Capture the cell that displays the provided text and extract its (X, Y) central coordinate. 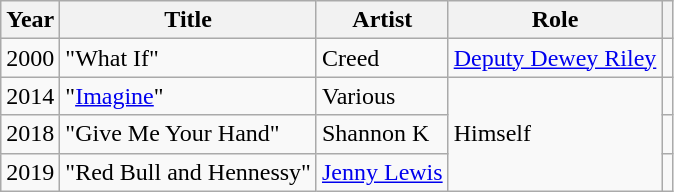
"What If" (188, 58)
2019 (30, 172)
"Give Me Your Hand" (188, 134)
2014 (30, 96)
Jenny Lewis (382, 172)
"Imagine" (188, 96)
2000 (30, 58)
Shannon K (382, 134)
2018 (30, 134)
Deputy Dewey Riley (555, 58)
Various (382, 96)
Artist (382, 20)
"Red Bull and Hennessy" (188, 172)
Creed (382, 58)
Year (30, 20)
Himself (555, 134)
Role (555, 20)
Title (188, 20)
